Find where the given text appears and provide that cell's center as [X, Y] coordinate. 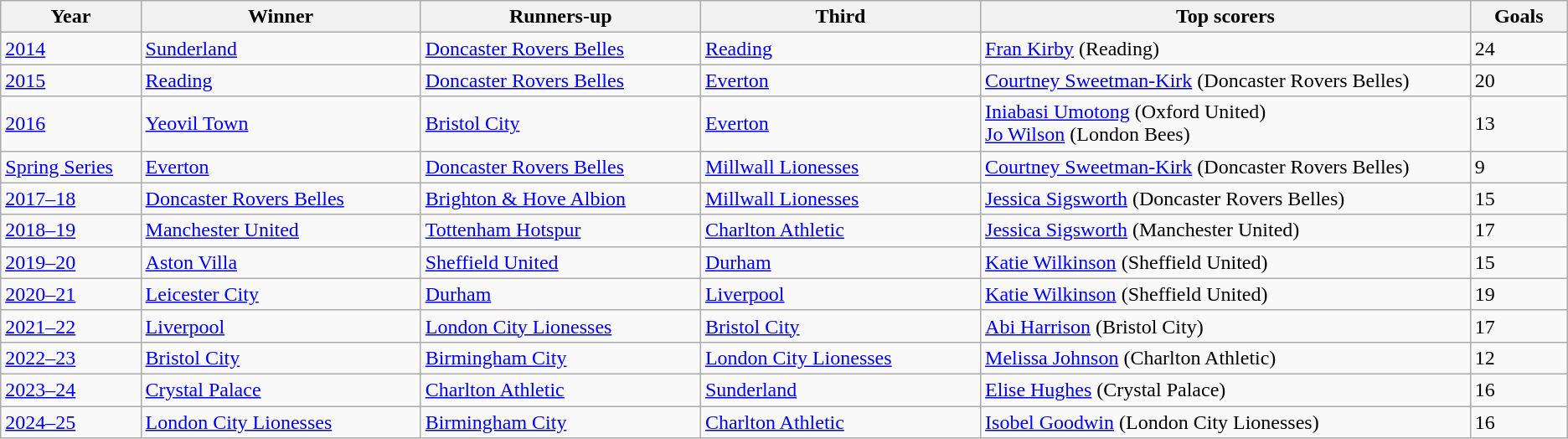
2023–24 [70, 390]
Runners-up [560, 17]
Spring Series [70, 167]
24 [1519, 49]
Iniabasi Umotong (Oxford United)Jo Wilson (London Bees) [1226, 124]
2014 [70, 49]
Goals [1519, 17]
2022–23 [70, 358]
2018–19 [70, 230]
Crystal Palace [281, 390]
Leicester City [281, 294]
Manchester United [281, 230]
Top scorers [1226, 17]
Aston Villa [281, 262]
20 [1519, 80]
Year [70, 17]
12 [1519, 358]
Melissa Johnson (Charlton Athletic) [1226, 358]
Third [840, 17]
13 [1519, 124]
2019–20 [70, 262]
19 [1519, 294]
2017–18 [70, 199]
2021–22 [70, 326]
Fran Kirby (Reading) [1226, 49]
Jessica Sigsworth (Doncaster Rovers Belles) [1226, 199]
Sheffield United [560, 262]
Jessica Sigsworth (Manchester United) [1226, 230]
2020–21 [70, 294]
Yeovil Town [281, 124]
Elise Hughes (Crystal Palace) [1226, 390]
2024–25 [70, 421]
Abi Harrison (Bristol City) [1226, 326]
9 [1519, 167]
Isobel Goodwin (London City Lionesses) [1226, 421]
Winner [281, 17]
2015 [70, 80]
Brighton & Hove Albion [560, 199]
Tottenham Hotspur [560, 230]
2016 [70, 124]
